From the cell containing the given text, extract its center point as [X, Y] coordinate. 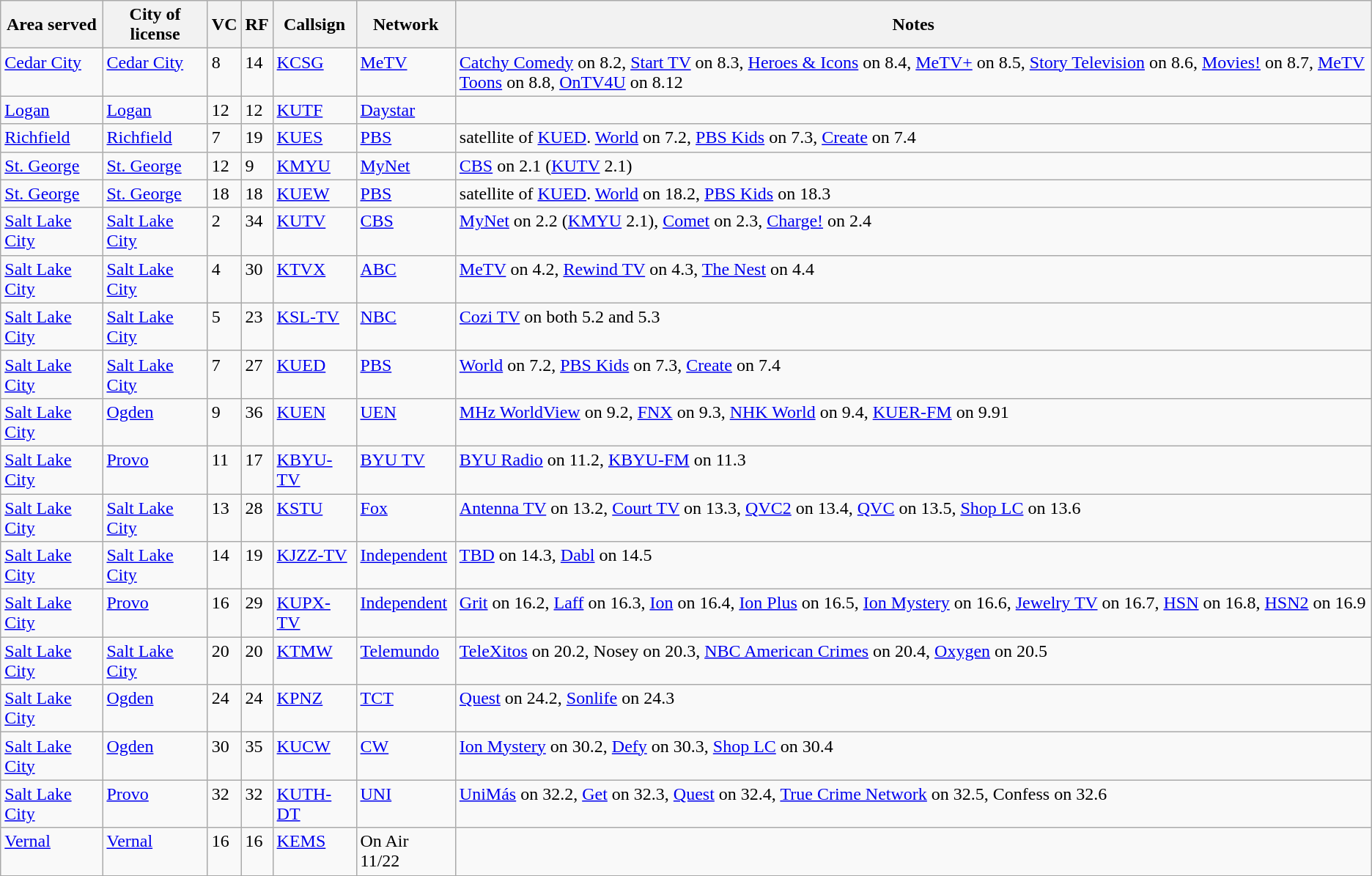
34 [257, 232]
MeTV [406, 72]
UEN [406, 422]
MyNet [406, 166]
23 [257, 327]
CW [406, 757]
Antenna TV on 13.2, Court TV on 13.3, QVC2 on 13.4, QVC on 13.5, Shop LC on 13.6 [913, 518]
NBC [406, 327]
35 [257, 757]
KUED [314, 374]
MeTV on 4.2, Rewind TV on 4.3, The Nest on 4.4 [913, 279]
KUES [314, 138]
KUTF [314, 110]
Telemundo [406, 661]
17 [257, 469]
CBS on 2.1 (KUTV 2.1) [913, 166]
36 [257, 422]
KUTH-DT [314, 803]
Area served [51, 25]
Cozi TV on both 5.2 and 5.3 [913, 327]
CBS [406, 232]
Grit on 16.2, Laff on 16.3, Ion on 16.4, Ion Plus on 16.5, Ion Mystery on 16.6, Jewelry TV on 16.7, HSN on 16.8, HSN2 on 16.9 [913, 613]
KUCW [314, 757]
28 [257, 518]
2 [224, 232]
8 [224, 72]
27 [257, 374]
KPNZ [314, 708]
TBD on 14.3, Dabl on 14.5 [913, 566]
Fox [406, 518]
ABC [406, 279]
KTVX [314, 279]
World on 7.2, PBS Kids on 7.3, Create on 7.4 [913, 374]
On Air 11/22 [406, 852]
KCSG [314, 72]
KTMW [314, 661]
29 [257, 613]
TCT [406, 708]
Daystar [406, 110]
MHz WorldView on 9.2, FNX on 9.3, NHK World on 9.4, KUER-FM on 9.91 [913, 422]
KUEN [314, 422]
11 [224, 469]
KUTV [314, 232]
RF [257, 25]
TeleXitos on 20.2, Nosey on 20.3, NBC American Crimes on 20.4, Oxygen on 20.5 [913, 661]
KSL-TV [314, 327]
KSTU [314, 518]
4 [224, 279]
BYU TV [406, 469]
MyNet on 2.2 (KMYU 2.1), Comet on 2.3, Charge! on 2.4 [913, 232]
13 [224, 518]
KEMS [314, 852]
Callsign [314, 25]
Quest on 24.2, Sonlife on 24.3 [913, 708]
UniMás on 32.2, Get on 32.3, Quest on 32.4, True Crime Network on 32.5, Confess on 32.6 [913, 803]
KJZZ-TV [314, 566]
BYU Radio on 11.2, KBYU-FM on 11.3 [913, 469]
5 [224, 327]
KMYU [314, 166]
satellite of KUED. World on 7.2, PBS Kids on 7.3, Create on 7.4 [913, 138]
KUEW [314, 194]
VC [224, 25]
KBYU-TV [314, 469]
KUPX-TV [314, 613]
satellite of KUED. World on 18.2, PBS Kids on 18.3 [913, 194]
City of license [155, 25]
Network [406, 25]
Notes [913, 25]
UNI [406, 803]
Ion Mystery on 30.2, Defy on 30.3, Shop LC on 30.4 [913, 757]
